Scan for the cell matching the given text and deliver its (X, Y) coordinate at center. 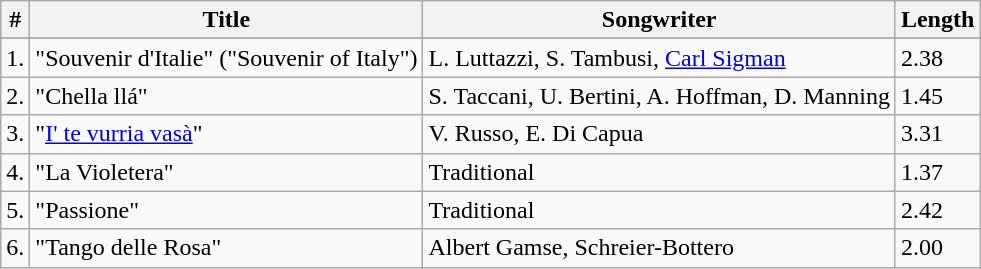
"Souvenir d'Italie" ("Souvenir of Italy") (226, 58)
1.37 (937, 172)
Title (226, 20)
L. Luttazzi, S. Tambusi, Carl Sigman (659, 58)
2.42 (937, 210)
5. (16, 210)
Length (937, 20)
1.45 (937, 96)
Songwriter (659, 20)
"La Violetera" (226, 172)
2. (16, 96)
4. (16, 172)
"Chella llá" (226, 96)
V. Russo, E. Di Capua (659, 134)
"Passione" (226, 210)
2.00 (937, 248)
2.38 (937, 58)
Albert Gamse, Schreier-Bottero (659, 248)
3.31 (937, 134)
"I' te vurria vasà" (226, 134)
# (16, 20)
1. (16, 58)
6. (16, 248)
3. (16, 134)
S. Taccani, U. Bertini, A. Hoffman, D. Manning (659, 96)
"Tango delle Rosa" (226, 248)
